Detect which cell encompasses the target text, then output its [x, y] center coordinate. 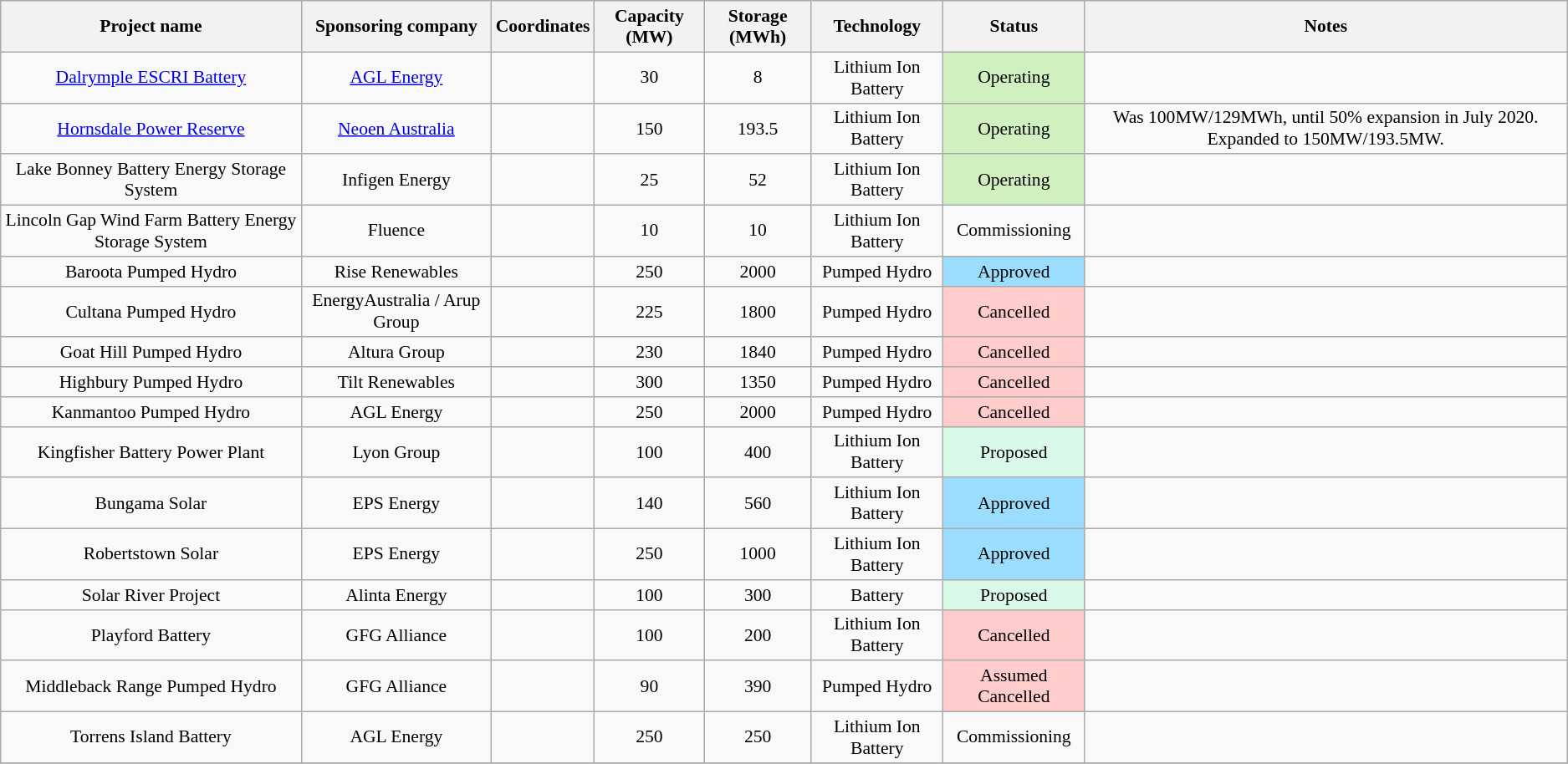
1800 [758, 311]
Tilt Renewables [396, 382]
Altura Group [396, 353]
25 [649, 181]
390 [758, 687]
52 [758, 181]
193.5 [758, 129]
Baroota Pumped Hydro [151, 272]
1350 [758, 382]
8 [758, 77]
150 [649, 129]
Cultana Pumped Hydro [151, 311]
1840 [758, 353]
230 [649, 353]
Lake Bonney Battery Energy Storage System [151, 181]
Rise Renewables [396, 272]
Status [1014, 27]
Dalrymple ESCRI Battery [151, 77]
Kingfisher Battery Power Plant [151, 451]
400 [758, 451]
Neoen Australia [396, 129]
Solar River Project [151, 595]
Torrens Island Battery [151, 737]
Lyon Group [396, 451]
Assumed Cancelled [1014, 687]
Hornsdale Power Reserve [151, 129]
Middleback Range Pumped Hydro [151, 687]
Alinta Energy [396, 595]
Coordinates [544, 27]
Notes [1326, 27]
560 [758, 503]
Playford Battery [151, 635]
Highbury Pumped Hydro [151, 382]
Was 100MW/129MWh, until 50% expansion in July 2020. Expanded to 150MW/193.5MW. [1326, 129]
Project name [151, 27]
Robertstown Solar [151, 555]
Goat Hill Pumped Hydro [151, 353]
Battery [877, 595]
Sponsoring company [396, 27]
90 [649, 687]
Technology [877, 27]
Fluence [396, 231]
EnergyAustralia / Arup Group [396, 311]
Infigen Energy [396, 181]
Lincoln Gap Wind Farm Battery Energy Storage System [151, 231]
Kanmantoo Pumped Hydro [151, 412]
Bungama Solar [151, 503]
140 [649, 503]
Storage (MWh) [758, 27]
30 [649, 77]
Capacity (MW) [649, 27]
200 [758, 635]
1000 [758, 555]
225 [649, 311]
